Scan for the cell matching the given text and deliver its (X, Y) coordinate at center. 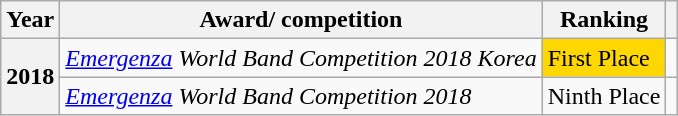
2018 (30, 77)
Emergenza World Band Competition 2018 Korea (301, 58)
Ninth Place (604, 96)
Year (30, 20)
Ranking (604, 20)
Award/ competition (301, 20)
First Place (604, 58)
Emergenza World Band Competition 2018 (301, 96)
